Determine the [X, Y] coordinate at the center of the cell enclosing the given text.  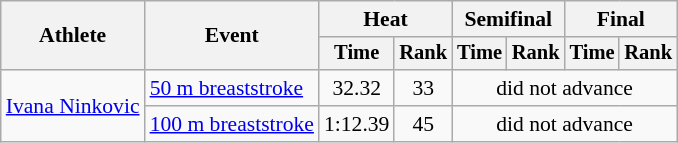
Ivana Ninkovic [73, 106]
45 [423, 124]
Semifinal [508, 19]
Heat [386, 19]
100 m breaststroke [232, 124]
Final [621, 19]
Event [232, 36]
33 [423, 88]
1:12.39 [356, 124]
Athlete [73, 36]
32.32 [356, 88]
50 m breaststroke [232, 88]
